Capture the cell that displays the provided text and extract its (X, Y) central coordinate. 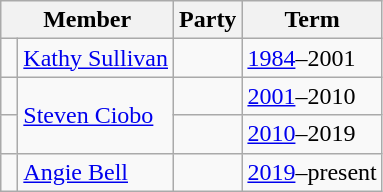
Kathy Sullivan (96, 58)
Party (208, 20)
Angie Bell (96, 172)
1984–2001 (312, 58)
2010–2019 (312, 134)
2019–present (312, 172)
Steven Ciobo (96, 115)
Term (312, 20)
2001–2010 (312, 96)
Member (88, 20)
